Output the (X, Y) coordinate of the center of the cell containing the given text.  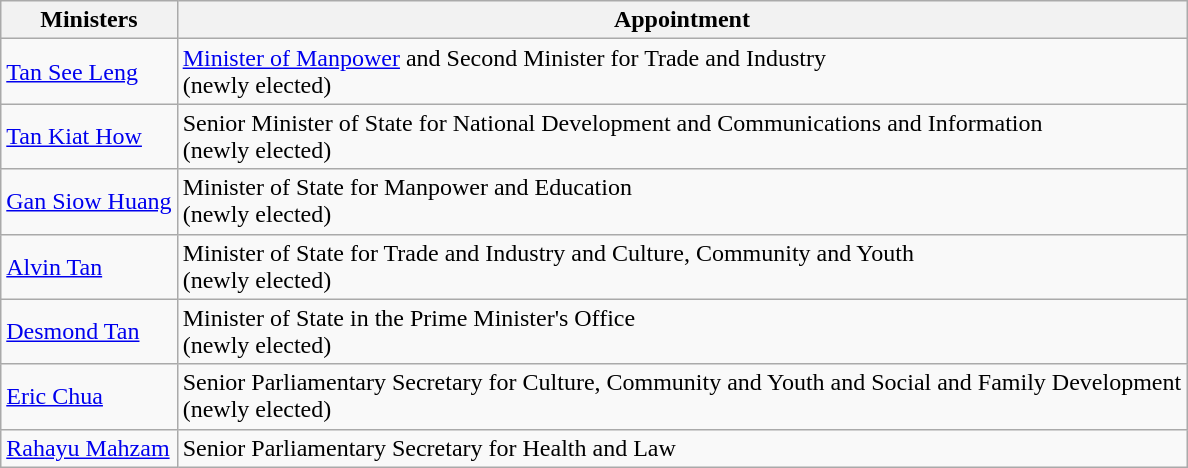
Minister of Manpower and Second Minister for Trade and Industry (newly elected) (682, 72)
Tan See Leng (89, 72)
Senior Minister of State for National Development and Communications and Information (newly elected) (682, 136)
Desmond Tan (89, 332)
Senior Parliamentary Secretary for Health and Law (682, 448)
Gan Siow Huang (89, 202)
Rahayu Mahzam (89, 448)
Minister of State for Trade and Industry and Culture, Community and Youth (newly elected) (682, 266)
Minister of State for Manpower and Education (newly elected) (682, 202)
Tan Kiat How (89, 136)
Alvin Tan (89, 266)
Minister of State in the Prime Minister's Office (newly elected) (682, 332)
Ministers (89, 20)
Senior Parliamentary Secretary for Culture, Community and Youth and Social and Family Development (newly elected) (682, 396)
Appointment (682, 20)
Eric Chua (89, 396)
